Identify which cell holds the provided text, then report its [X, Y] central coordinate. 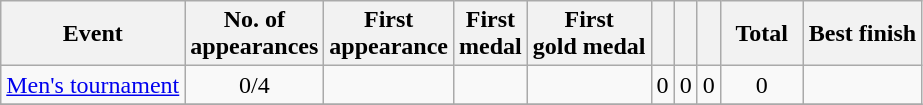
Total [762, 34]
Best finish [862, 34]
Firstmedal [491, 34]
0/4 [254, 85]
Men's tournament [93, 85]
Event [93, 34]
Firstgold medal [589, 34]
No. ofappearances [254, 34]
Firstappearance [389, 34]
